Determine the (x, y) coordinate at the center of the cell enclosing the given text.  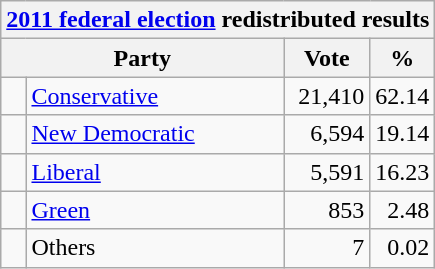
853 (327, 210)
2011 federal election redistributed results (218, 20)
7 (327, 248)
6,594 (327, 134)
% (402, 58)
62.14 (402, 96)
0.02 (402, 248)
Conservative (155, 96)
21,410 (327, 96)
2.48 (402, 210)
Liberal (155, 172)
New Democratic (155, 134)
Vote (327, 58)
Party (142, 58)
16.23 (402, 172)
Green (155, 210)
Others (155, 248)
19.14 (402, 134)
5,591 (327, 172)
